Locate the cell with the specified text and output its [X, Y] center coordinate. 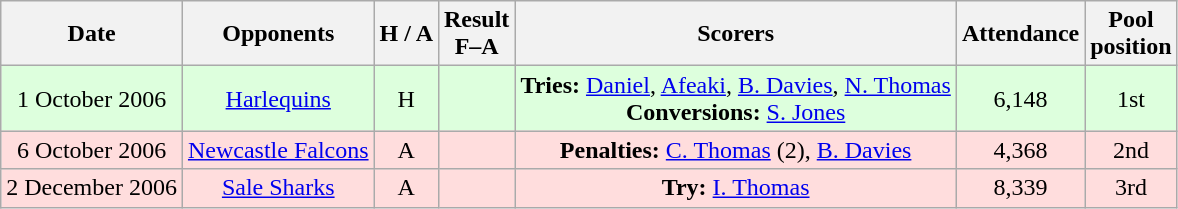
Date [92, 34]
Penalties: C. Thomas (2), B. Davies [736, 150]
Opponents [278, 34]
Newcastle Falcons [278, 150]
H / A [406, 34]
1st [1131, 98]
H [406, 98]
3rd [1131, 188]
2 December 2006 [92, 188]
6,148 [1020, 98]
Attendance [1020, 34]
Harlequins [278, 98]
Scorers [736, 34]
Try: I. Thomas [736, 188]
6 October 2006 [92, 150]
1 October 2006 [92, 98]
2nd [1131, 150]
Tries: Daniel, Afeaki, B. Davies, N. ThomasConversions: S. Jones [736, 98]
8,339 [1020, 188]
Poolposition [1131, 34]
ResultF–A [476, 34]
4,368 [1020, 150]
Sale Sharks [278, 188]
